Locate the cell with the specified text and output its [x, y] center coordinate. 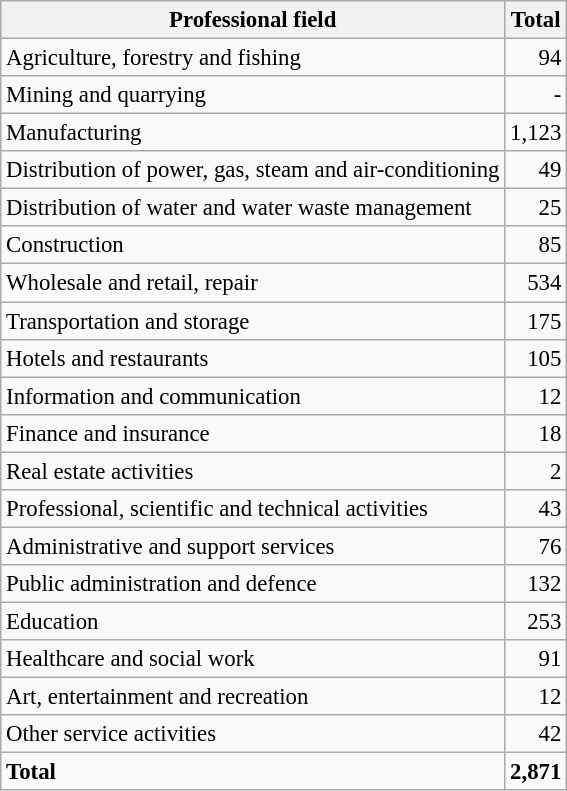
91 [536, 659]
Real estate activities [253, 471]
Distribution of power, gas, steam and air-conditioning [253, 170]
49 [536, 170]
76 [536, 546]
42 [536, 734]
Education [253, 621]
Other service activities [253, 734]
Distribution of water and water waste management [253, 208]
Mining and quarrying [253, 95]
2,871 [536, 772]
253 [536, 621]
Administrative and support services [253, 546]
Transportation and storage [253, 321]
175 [536, 321]
25 [536, 208]
Art, entertainment and recreation [253, 697]
Manufacturing [253, 133]
43 [536, 509]
85 [536, 245]
Public administration and defence [253, 584]
2 [536, 471]
Professional field [253, 20]
Professional, scientific and technical activities [253, 509]
Healthcare and social work [253, 659]
Agriculture, forestry and fishing [253, 58]
105 [536, 358]
Hotels and restaurants [253, 358]
- [536, 95]
Wholesale and retail, repair [253, 283]
Information and communication [253, 396]
1,123 [536, 133]
Finance and insurance [253, 433]
Construction [253, 245]
18 [536, 433]
94 [536, 58]
132 [536, 584]
534 [536, 283]
